Pinpoint the cell where the given text exists, returning its [X, Y] midpoint coordinate. 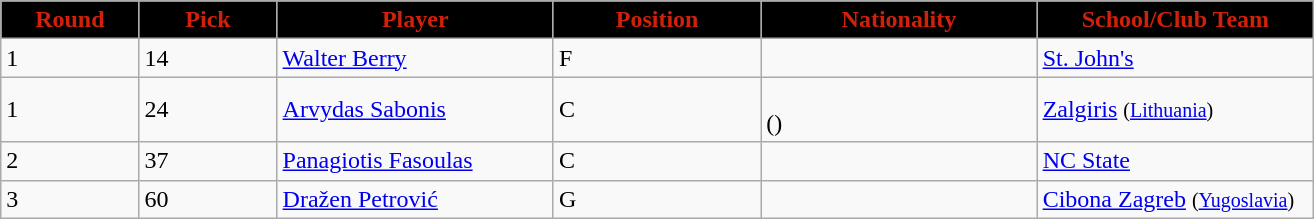
Arvydas Sabonis [415, 110]
Round [70, 20]
3 [70, 199]
NC State [1175, 161]
Panagiotis Fasoulas [415, 161]
F [656, 58]
St. John's [1175, 58]
Pick [208, 20]
14 [208, 58]
Walter Berry [415, 58]
Zalgiris (Lithuania) [1175, 110]
37 [208, 161]
G [656, 199]
24 [208, 110]
School/Club Team [1175, 20]
() [899, 110]
Dražen Petrović [415, 199]
2 [70, 161]
Position [656, 20]
Player [415, 20]
Cibona Zagreb (Yugoslavia) [1175, 199]
60 [208, 199]
Nationality [899, 20]
